Provide the [x, y] coordinate of the cell's center where the given text is located.  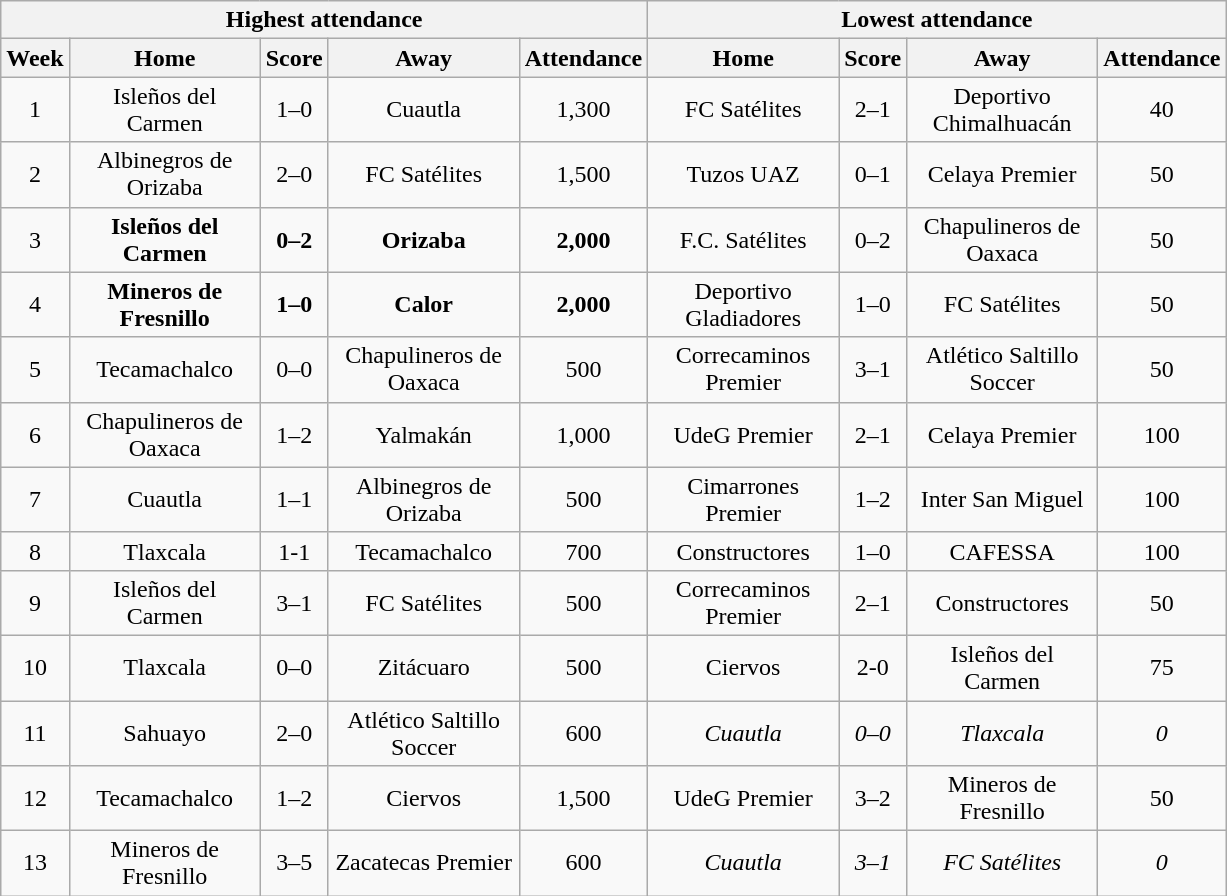
3 [35, 240]
75 [1162, 668]
1-1 [294, 551]
3–5 [294, 864]
Yalmakán [424, 434]
11 [35, 732]
Zitácuaro [424, 668]
Lowest attendance [937, 20]
6 [35, 434]
CAFESSA [1002, 551]
Zacatecas Premier [424, 864]
Deportivo Gladiadores [744, 304]
2-0 [873, 668]
Week [35, 58]
1,000 [583, 434]
7 [35, 500]
8 [35, 551]
Calor [424, 304]
13 [35, 864]
4 [35, 304]
Tuzos UAZ [744, 174]
1–1 [294, 500]
5 [35, 370]
1 [35, 110]
Deportivo Chimalhuacán [1002, 110]
0–1 [873, 174]
9 [35, 602]
10 [35, 668]
3–2 [873, 798]
700 [583, 551]
1,300 [583, 110]
2 [35, 174]
Cimarrones Premier [744, 500]
Inter San Miguel [1002, 500]
Orizaba [424, 240]
12 [35, 798]
Highest attendance [324, 20]
Sahuayo [164, 732]
40 [1162, 110]
F.C. Satélites [744, 240]
